Provide the (X, Y) coordinate of the cell's center where the given text is located.  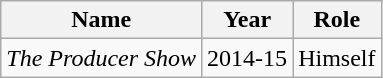
The Producer Show (102, 58)
Name (102, 20)
2014-15 (248, 58)
Year (248, 20)
Role (337, 20)
Himself (337, 58)
